Scan for the cell matching the given text and deliver its [x, y] coordinate at center. 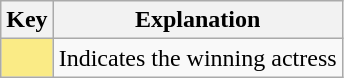
Key [27, 20]
Explanation [198, 20]
Indicates the winning actress [198, 58]
